Locate the cell with the specified text and output its (X, Y) center coordinate. 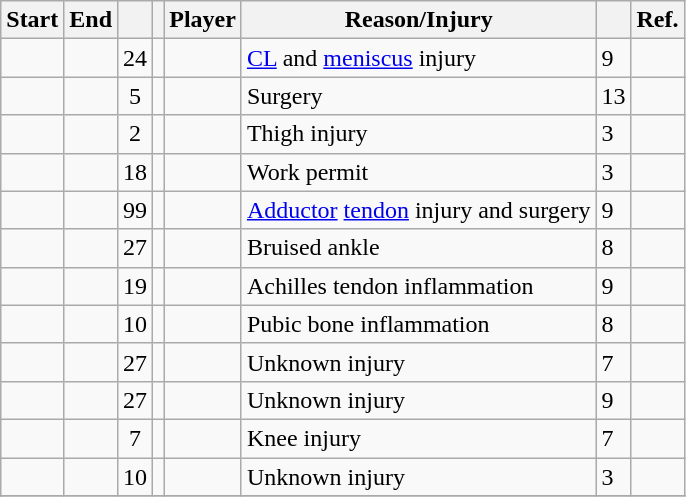
24 (136, 58)
Reason/Injury (418, 20)
13 (614, 96)
Knee injury (418, 438)
Start (32, 20)
Thigh injury (418, 134)
Ref. (658, 20)
Player (203, 20)
Achilles tendon inflammation (418, 286)
2 (136, 134)
19 (136, 286)
Bruised ankle (418, 248)
Work permit (418, 172)
Surgery (418, 96)
CL and meniscus injury (418, 58)
Adductor tendon injury and surgery (418, 210)
End (91, 20)
5 (136, 96)
Pubic bone inflammation (418, 324)
18 (136, 172)
99 (136, 210)
